From the cell containing the given text, extract its center point as [X, Y] coordinate. 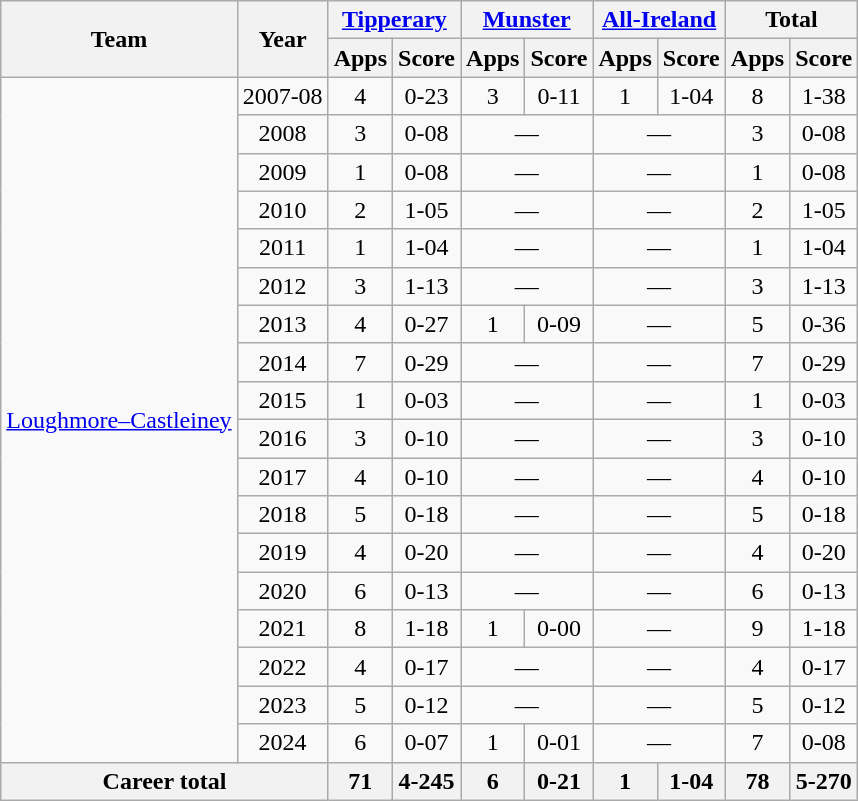
2010 [282, 210]
2013 [282, 324]
2011 [282, 248]
4-245 [427, 781]
2009 [282, 172]
2020 [282, 591]
2022 [282, 667]
Team [119, 39]
9 [757, 629]
0-21 [559, 781]
Total [791, 20]
2018 [282, 515]
2015 [282, 400]
0-27 [427, 324]
0-23 [427, 96]
0-36 [824, 324]
2019 [282, 553]
5-270 [824, 781]
Year [282, 39]
0-07 [427, 743]
2023 [282, 705]
2008 [282, 134]
2007-08 [282, 96]
All-Ireland [659, 20]
2014 [282, 362]
0-01 [559, 743]
Loughmore–Castleiney [119, 420]
1-38 [824, 96]
71 [360, 781]
0-09 [559, 324]
2021 [282, 629]
Career total [164, 781]
2024 [282, 743]
2012 [282, 286]
78 [757, 781]
2016 [282, 438]
0-11 [559, 96]
0-00 [559, 629]
Tipperary [394, 20]
2017 [282, 477]
Munster [527, 20]
